Provide the [X, Y] coordinate of the cell's center where the given text is located.  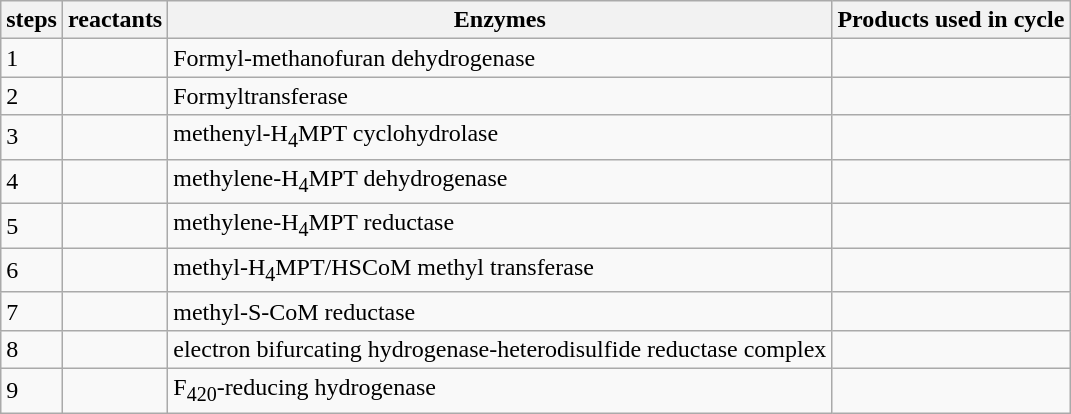
electron bifurcating hydrogenase-heterodisulfide reductase complex [500, 349]
methenyl-H4MPT cyclohydrolase [500, 137]
4 [32, 181]
steps [32, 20]
methylene-H4MPT dehydrogenase [500, 181]
Enzymes [500, 20]
Products used in cycle [951, 20]
methylene-H4MPT reductase [500, 226]
7 [32, 311]
6 [32, 270]
reactants [114, 20]
F420-reducing hydrogenase [500, 390]
Formyl-methanofuran dehydrogenase [500, 58]
1 [32, 58]
methyl-H4MPT/HSCoM methyl transferase [500, 270]
5 [32, 226]
methyl-S-CoM reductase [500, 311]
8 [32, 349]
9 [32, 390]
Formyltransferase [500, 96]
2 [32, 96]
3 [32, 137]
